Scan for the cell matching the given text and deliver its (X, Y) coordinate at center. 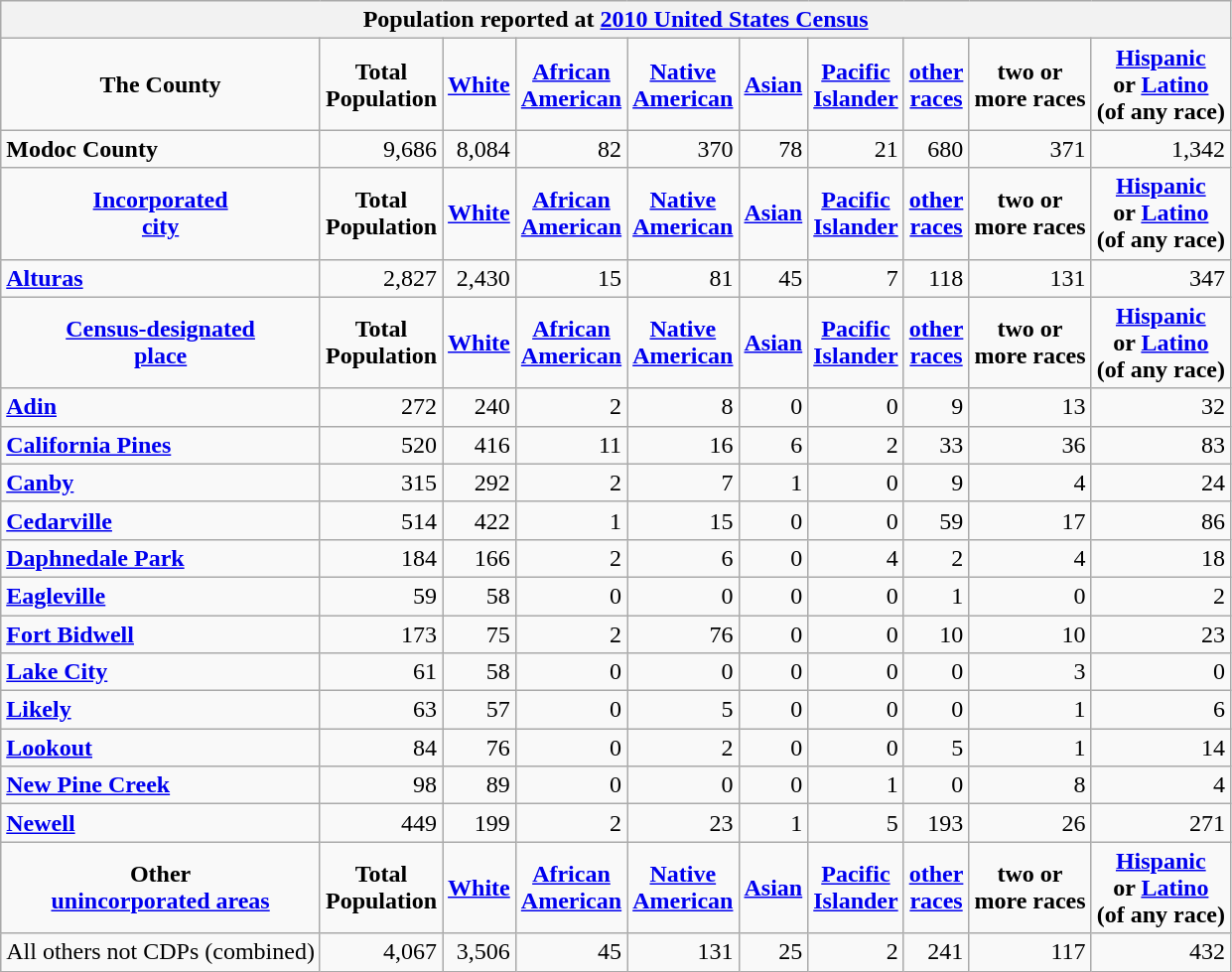
370 (683, 149)
173 (381, 634)
63 (381, 710)
21 (856, 149)
Modoc County (161, 149)
26 (1030, 823)
82 (571, 149)
520 (381, 445)
Newell (161, 823)
75 (479, 634)
117 (1030, 952)
315 (381, 483)
Lookout (161, 748)
16 (683, 445)
271 (1161, 823)
272 (381, 407)
25 (773, 952)
Canby (161, 483)
Eagleville (161, 596)
Cedarville (161, 520)
18 (1161, 558)
292 (479, 483)
Otherunincorporated areas (161, 888)
193 (936, 823)
240 (479, 407)
9,686 (381, 149)
17 (1030, 520)
33 (936, 445)
83 (1161, 445)
14 (1161, 748)
2,827 (381, 278)
Alturas (161, 278)
Census-designatedplace (161, 343)
13 (1030, 407)
449 (381, 823)
432 (1161, 952)
166 (479, 558)
11 (571, 445)
All others not CDPs (combined) (161, 952)
371 (1030, 149)
347 (1161, 278)
24 (1161, 483)
78 (773, 149)
118 (936, 278)
3,506 (479, 952)
680 (936, 149)
Fort Bidwell (161, 634)
81 (683, 278)
Incorporatedcity (161, 213)
184 (381, 558)
3 (1030, 672)
New Pine Creek (161, 785)
32 (1161, 407)
89 (479, 785)
Population reported at 2010 United States Census (616, 20)
2,430 (479, 278)
61 (381, 672)
36 (1030, 445)
241 (936, 952)
8,084 (479, 149)
The County (161, 84)
422 (479, 520)
86 (1161, 520)
California Pines (161, 445)
Daphnedale Park (161, 558)
514 (381, 520)
98 (381, 785)
199 (479, 823)
Lake City (161, 672)
57 (479, 710)
4,067 (381, 952)
84 (381, 748)
Adin (161, 407)
1,342 (1161, 149)
Likely (161, 710)
416 (479, 445)
